Output the (X, Y) coordinate of the center of the cell containing the given text.  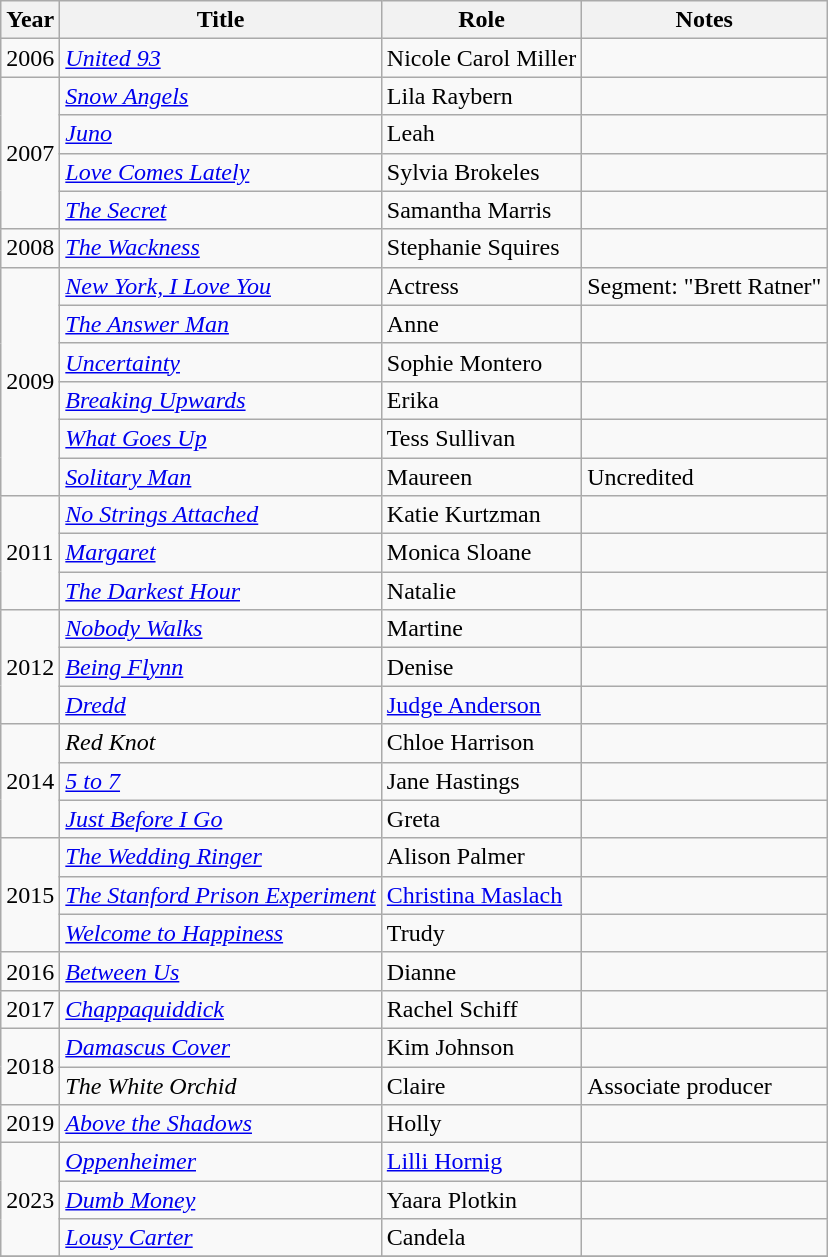
Above the Shadows (220, 1124)
Uncertainty (220, 362)
2014 (30, 781)
United 93 (220, 58)
Alison Palmer (481, 857)
Breaking Upwards (220, 400)
2011 (30, 553)
2016 (30, 971)
Martine (481, 629)
The Wackness (220, 248)
Denise (481, 667)
Candela (481, 1238)
Associate producer (704, 1085)
Chappaquiddick (220, 1009)
Solitary Man (220, 477)
Stephanie Squires (481, 248)
Natalie (481, 591)
Lousy Carter (220, 1238)
The White Orchid (220, 1085)
2015 (30, 895)
Yaara Plotkin (481, 1200)
Damascus Cover (220, 1047)
2019 (30, 1124)
Holly (481, 1124)
No Strings Attached (220, 515)
Uncredited (704, 477)
Notes (704, 20)
2007 (30, 153)
Snow Angels (220, 96)
What Goes Up (220, 438)
Leah (481, 134)
Red Knot (220, 743)
Title (220, 20)
Claire (481, 1085)
The Stanford Prison Experiment (220, 895)
Kim Johnson (481, 1047)
Christina Maslach (481, 895)
Welcome to Happiness (220, 933)
The Answer Man (220, 324)
Nicole Carol Miller (481, 58)
Dumb Money (220, 1200)
Chloe Harrison (481, 743)
5 to 7 (220, 781)
Maureen (481, 477)
Greta (481, 819)
Margaret (220, 553)
Nobody Walks (220, 629)
Love Comes Lately (220, 172)
Sophie Montero (481, 362)
Trudy (481, 933)
2023 (30, 1200)
Segment: "Brett Ratner" (704, 286)
Samantha Marris (481, 210)
2012 (30, 667)
Erika (481, 400)
Rachel Schiff (481, 1009)
The Secret (220, 210)
Lilli Hornig (481, 1162)
Dredd (220, 705)
Juno (220, 134)
Monica Sloane (481, 553)
2008 (30, 248)
Tess Sullivan (481, 438)
2017 (30, 1009)
Sylvia Brokeles (481, 172)
2009 (30, 381)
Year (30, 20)
New York, I Love You (220, 286)
Just Before I Go (220, 819)
Anne (481, 324)
2018 (30, 1066)
Judge Anderson (481, 705)
Oppenheimer (220, 1162)
Actress (481, 286)
Being Flynn (220, 667)
2006 (30, 58)
Role (481, 20)
Katie Kurtzman (481, 515)
Lila Raybern (481, 96)
Between Us (220, 971)
Jane Hastings (481, 781)
The Wedding Ringer (220, 857)
The Darkest Hour (220, 591)
Dianne (481, 971)
